Return [X, Y] of the center of cell containing provided text 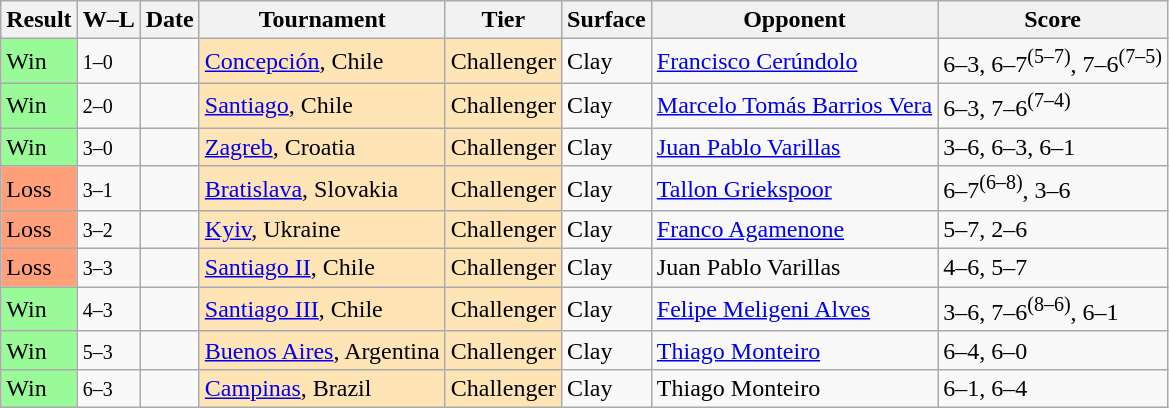
Santiago II, Chile [322, 268]
Result [39, 20]
3–1 [108, 188]
4–6, 5–7 [1053, 268]
Date [170, 20]
2–0 [108, 106]
Kyiv, Ukraine [322, 230]
4–3 [108, 310]
1–0 [108, 62]
Tournament [322, 20]
Felipe Meligeni Alves [794, 310]
Francisco Cerúndolo [794, 62]
Opponent [794, 20]
5–7, 2–6 [1053, 230]
6–3, 7–6(7–4) [1053, 106]
Score [1053, 20]
3–3 [108, 268]
Tier [503, 20]
Marcelo Tomás Barrios Vera [794, 106]
3–6, 7–6(8–6), 6–1 [1053, 310]
6–1, 6–4 [1053, 388]
Tallon Griekspoor [794, 188]
Buenos Aires, Argentina [322, 350]
6–7(6–8), 3–6 [1053, 188]
3–2 [108, 230]
Campinas, Brazil [322, 388]
6–4, 6–0 [1053, 350]
6–3 [108, 388]
3–0 [108, 147]
3–6, 6–3, 6–1 [1053, 147]
Santiago, Chile [322, 106]
Santiago III, Chile [322, 310]
Surface [607, 20]
Bratislava, Slovakia [322, 188]
Concepción, Chile [322, 62]
6–3, 6–7(5–7), 7–6(7–5) [1053, 62]
W–L [108, 20]
Franco Agamenone [794, 230]
Zagreb, Croatia [322, 147]
5–3 [108, 350]
